Locate the cell with the specified text and output its [x, y] center coordinate. 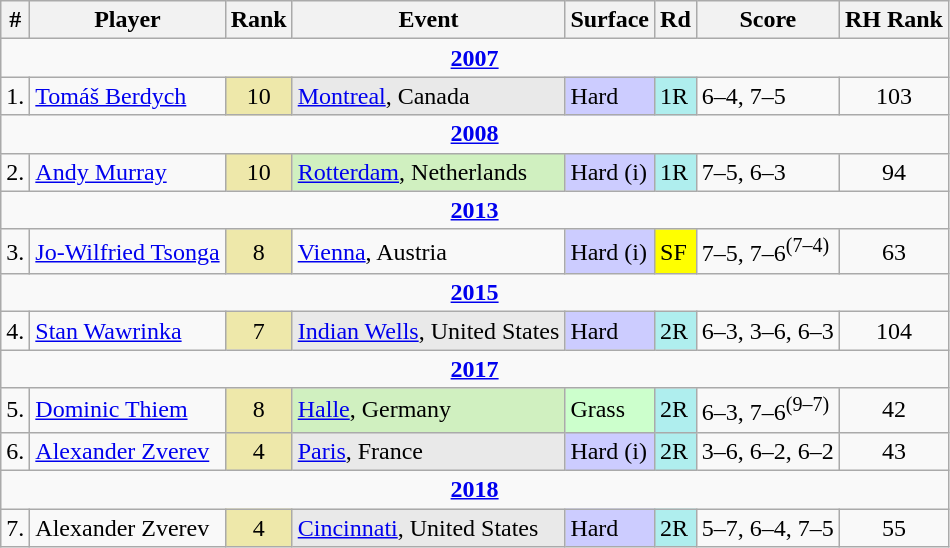
Cincinnati, United States [428, 528]
Surface [610, 20]
Indian Wells, United States [428, 331]
3–6, 6–2, 6–2 [768, 451]
7–5, 6–3 [768, 172]
5–7, 6–4, 7–5 [768, 528]
Stan Wawrinka [128, 331]
6–4, 7–5 [768, 96]
7 [258, 331]
Paris, France [428, 451]
2013 [475, 210]
55 [894, 528]
RH Rank [894, 20]
2007 [475, 58]
42 [894, 410]
94 [894, 172]
6–3, 3–6, 6–3 [768, 331]
2015 [475, 293]
Rotterdam, Netherlands [428, 172]
Score [768, 20]
4. [16, 331]
Halle, Germany [428, 410]
5. [16, 410]
7. [16, 528]
2017 [475, 369]
Rank [258, 20]
Montreal, Canada [428, 96]
1. [16, 96]
2. [16, 172]
Event [428, 20]
Dominic Thiem [128, 410]
Tomáš Berdych [128, 96]
3. [16, 252]
Jo-Wilfried Tsonga [128, 252]
Rd [676, 20]
2008 [475, 134]
Player [128, 20]
6. [16, 451]
104 [894, 331]
Grass [610, 410]
SF [676, 252]
103 [894, 96]
Andy Murray [128, 172]
63 [894, 252]
7–5, 7–6(7–4) [768, 252]
6–3, 7–6(9–7) [768, 410]
# [16, 20]
2018 [475, 489]
Vienna, Austria [428, 252]
43 [894, 451]
